Output the (X, Y) coordinate of the center of the cell containing the given text.  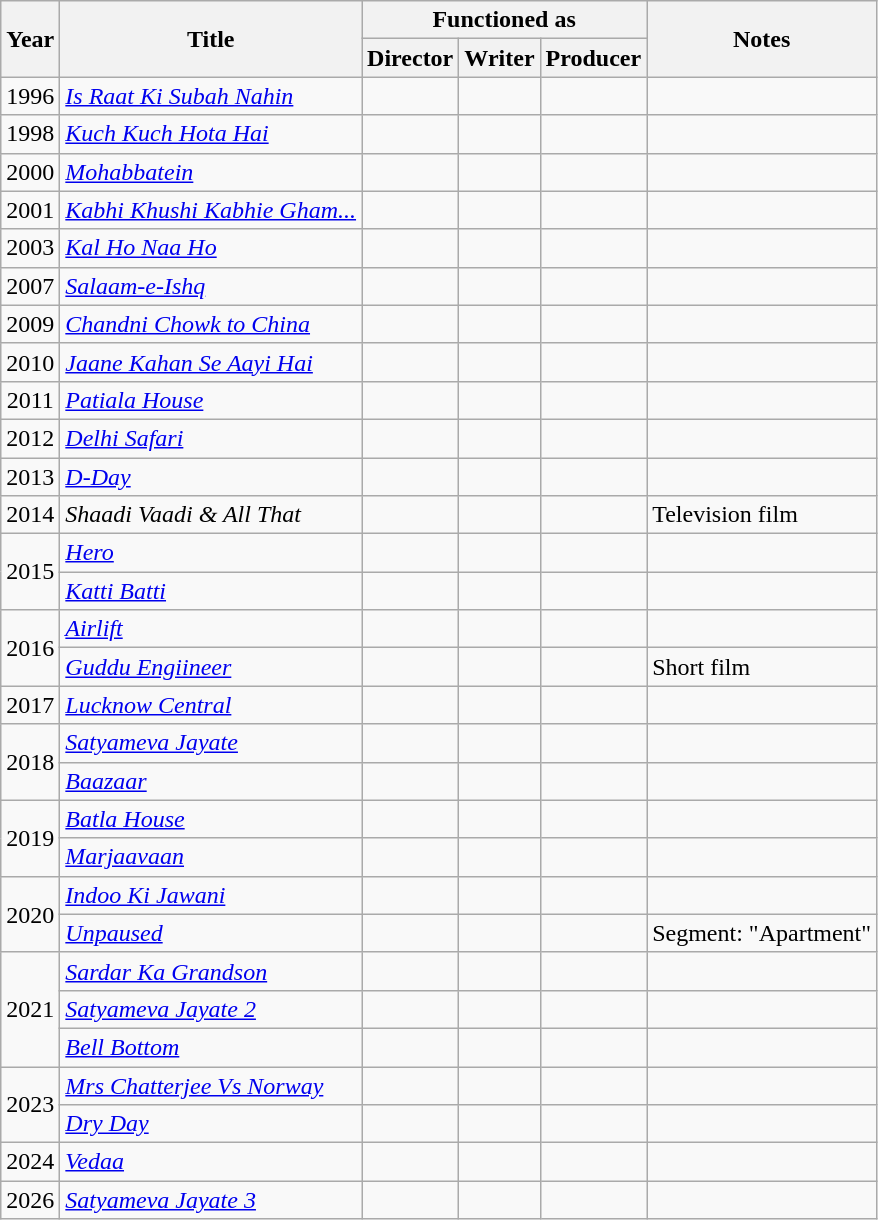
Batla House (211, 819)
2016 (30, 648)
2026 (30, 1200)
2001 (30, 210)
Unpaused (211, 933)
1996 (30, 96)
Sardar Ka Grandson (211, 971)
Kabhi Khushi Kabhie Gham... (211, 210)
Guddu Engiineer (211, 667)
Short film (762, 667)
2019 (30, 838)
Kuch Kuch Hota Hai (211, 134)
2013 (30, 477)
2014 (30, 515)
2010 (30, 362)
Bell Bottom (211, 1047)
Lucknow Central (211, 705)
Segment: "Apartment" (762, 933)
D-Day (211, 477)
Chandni Chowk to China (211, 324)
Indoo Ki Jawani (211, 895)
2000 (30, 172)
Functioned as (504, 20)
Television film (762, 515)
Director (410, 58)
Katti Batti (211, 591)
2018 (30, 762)
Hero (211, 553)
Shaadi Vaadi & All That (211, 515)
2020 (30, 914)
Satyameva Jayate (211, 743)
Mohabbatein (211, 172)
2009 (30, 324)
2015 (30, 572)
Delhi Safari (211, 438)
Is Raat Ki Subah Nahin (211, 96)
Salaam-e-Ishq (211, 286)
2012 (30, 438)
Vedaa (211, 1162)
Kal Ho Naa Ho (211, 248)
1998 (30, 134)
Dry Day (211, 1124)
Producer (594, 58)
Mrs Chatterjee Vs Norway (211, 1085)
Patiala House (211, 400)
Marjaavaan (211, 857)
2003 (30, 248)
Jaane Kahan Se Aayi Hai (211, 362)
Airlift (211, 629)
Title (211, 39)
Satyameva Jayate 2 (211, 1009)
Notes (762, 39)
Satyameva Jayate 3 (211, 1200)
2021 (30, 1009)
2023 (30, 1104)
Year (30, 39)
Baazaar (211, 781)
2017 (30, 705)
2024 (30, 1162)
2007 (30, 286)
2011 (30, 400)
Writer (500, 58)
